For the text-containing cell, return its midpoint in (x, y) coordinate format. 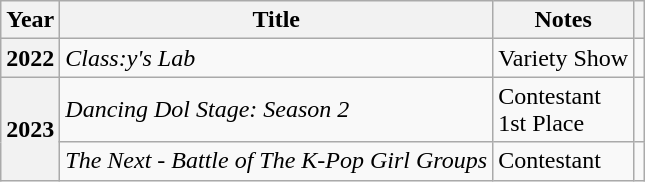
Notes (564, 20)
Class:y's Lab (276, 58)
Contestant (564, 161)
Variety Show (564, 58)
2022 (30, 58)
Contestant1st Place (564, 110)
Year (30, 20)
The Next - Battle of The K-Pop Girl Groups (276, 161)
Title (276, 20)
2023 (30, 128)
Dancing Dol Stage: Season 2 (276, 110)
